Search for the cell housing the specified text and yield its [x, y] center coordinate. 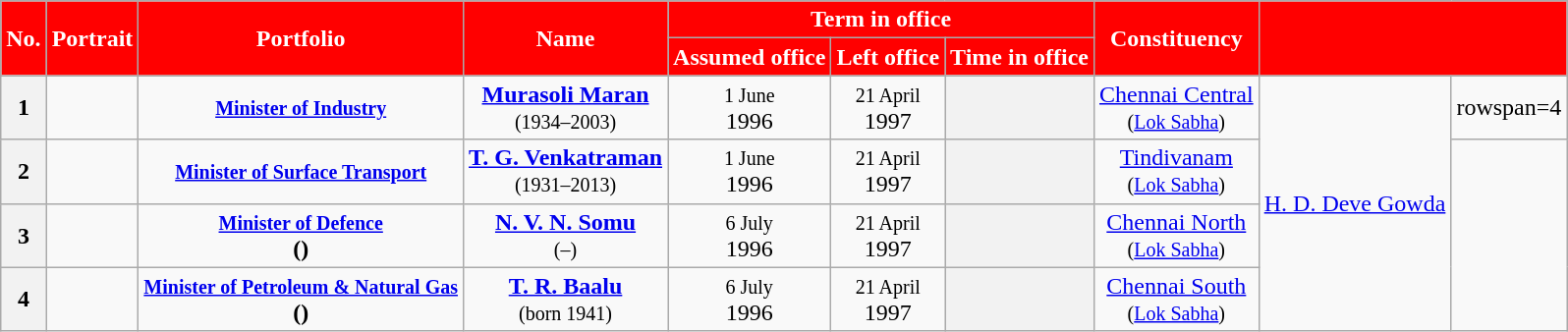
Term in office [881, 20]
Chennai Central(Lok Sabha) [1176, 108]
Tindivanam(Lok Sabha) [1176, 171]
Portrait [92, 38]
Assumed office [750, 57]
T. G. Venkatraman(1931–2013) [566, 171]
3 [24, 236]
Constituency [1176, 38]
2 [24, 171]
Minister of Industry [301, 108]
4 [24, 299]
1 [24, 108]
Portfolio [301, 38]
rowspan=4 [1509, 108]
N. V. N. Somu(–) [566, 236]
Left office [888, 57]
Murasoli Maran(1934–2003) [566, 108]
Time in office [1020, 57]
Minister of Petroleum & Natural Gas() [301, 299]
Minister of Defence() [301, 236]
No. [24, 38]
Minister of Surface Transport [301, 171]
H. D. Deve Gowda [1355, 203]
Name [566, 38]
T. R. Baalu(born 1941) [566, 299]
Chennai South(Lok Sabha) [1176, 299]
Chennai North(Lok Sabha) [1176, 236]
